Provide the [X, Y] coordinate of the cell's center where the given text is located.  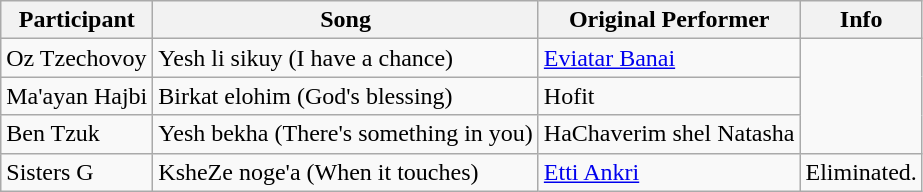
Info [861, 20]
Yesh li sikuy (I have a chance) [346, 58]
KsheZe noge'a (When it touches) [346, 172]
Sisters G [77, 172]
Oz Tzechovoy [77, 58]
Ma'ayan Hajbi [77, 96]
Original Performer [669, 20]
Eliminated. [861, 172]
Hofit [669, 96]
Birkat elohim (God's blessing) [346, 96]
Eviatar Banai [669, 58]
Etti Ankri [669, 172]
Ben Tzuk [77, 134]
HaChaverim shel Natasha [669, 134]
Participant [77, 20]
Song [346, 20]
Yesh bekha (There's something in you) [346, 134]
